Locate the cell with the specified text and output its [X, Y] center coordinate. 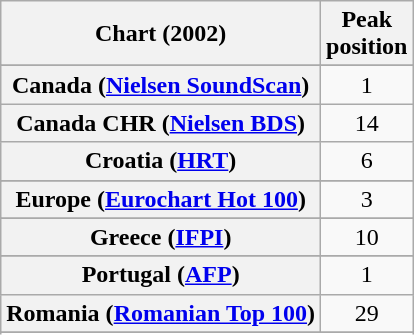
3 [367, 199]
Portugal (AFP) [161, 275]
Romania (Romanian Top 100) [161, 313]
14 [367, 123]
Peakposition [367, 34]
Chart (2002) [161, 34]
6 [367, 161]
Greece (IFPI) [161, 237]
Croatia (HRT) [161, 161]
Canada CHR (Nielsen BDS) [161, 123]
Europe (Eurochart Hot 100) [161, 199]
10 [367, 237]
Canada (Nielsen SoundScan) [161, 85]
29 [367, 313]
